Locate the cell with the specified text and output its [X, Y] center coordinate. 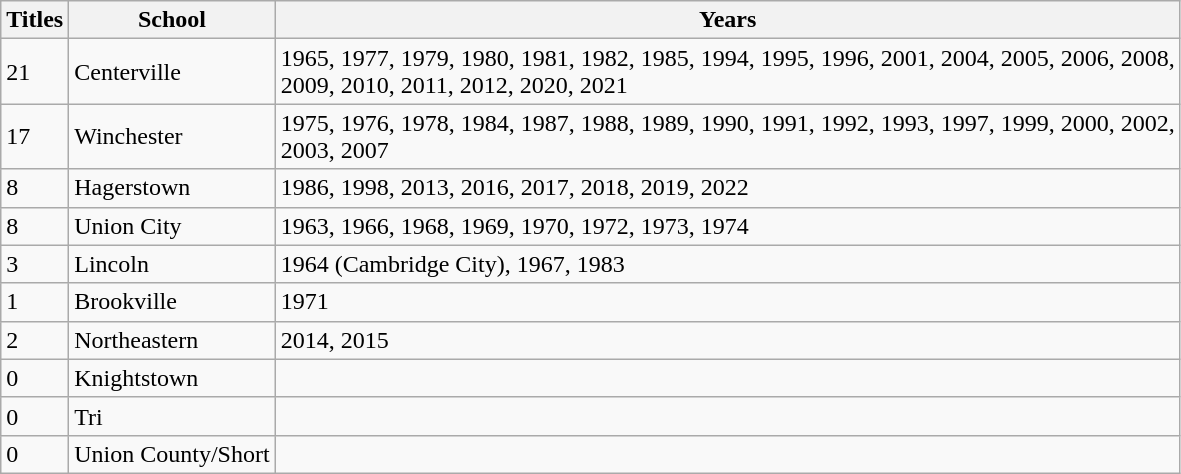
Brookville [172, 302]
1963, 1966, 1968, 1969, 1970, 1972, 1973, 1974 [728, 226]
School [172, 20]
Union City [172, 226]
3 [35, 264]
Knightstown [172, 378]
1 [35, 302]
1975, 1976, 1978, 1984, 1987, 1988, 1989, 1990, 1991, 1992, 1993, 1997, 1999, 2000, 2002,2003, 2007 [728, 136]
Lincoln [172, 264]
Years [728, 20]
Hagerstown [172, 188]
Union County/Short [172, 454]
Titles [35, 20]
Winchester [172, 136]
1971 [728, 302]
1965, 1977, 1979, 1980, 1981, 1982, 1985, 1994, 1995, 1996, 2001, 2004, 2005, 2006, 2008,2009, 2010, 2011, 2012, 2020, 2021 [728, 72]
Northeastern [172, 340]
Tri [172, 416]
Centerville [172, 72]
2014, 2015 [728, 340]
21 [35, 72]
17 [35, 136]
2 [35, 340]
1986, 1998, 2013, 2016, 2017, 2018, 2019, 2022 [728, 188]
1964 (Cambridge City), 1967, 1983 [728, 264]
